Search for the cell housing the specified text and yield its (X, Y) center coordinate. 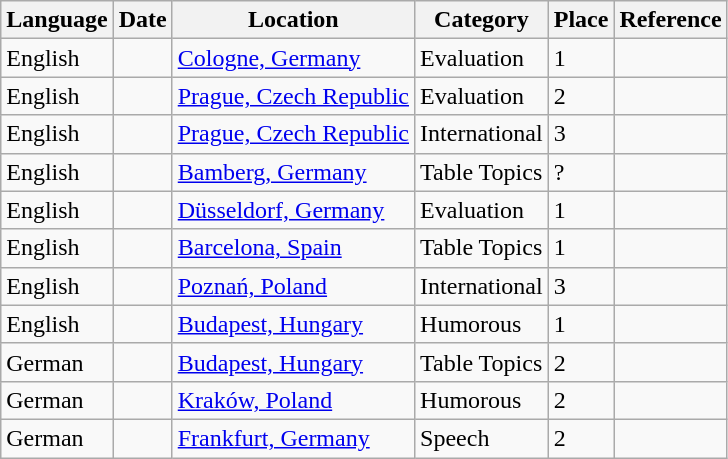
Language (57, 20)
Date (142, 20)
? (581, 172)
Frankfurt, Germany (293, 438)
Kraków, Poland (293, 400)
Düsseldorf, Germany (293, 210)
Speech (482, 438)
Place (581, 20)
Location (293, 20)
Poznań, Poland (293, 286)
Cologne, Germany (293, 58)
Category (482, 20)
Reference (670, 20)
Barcelona, Spain (293, 248)
Bamberg, Germany (293, 172)
